Provide the (X, Y) coordinate of the cell's center where the given text is located.  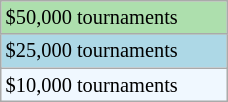
$25,000 tournaments (114, 51)
$10,000 tournaments (114, 85)
$50,000 tournaments (114, 17)
